For the text-containing cell, return its midpoint in (x, y) coordinate format. 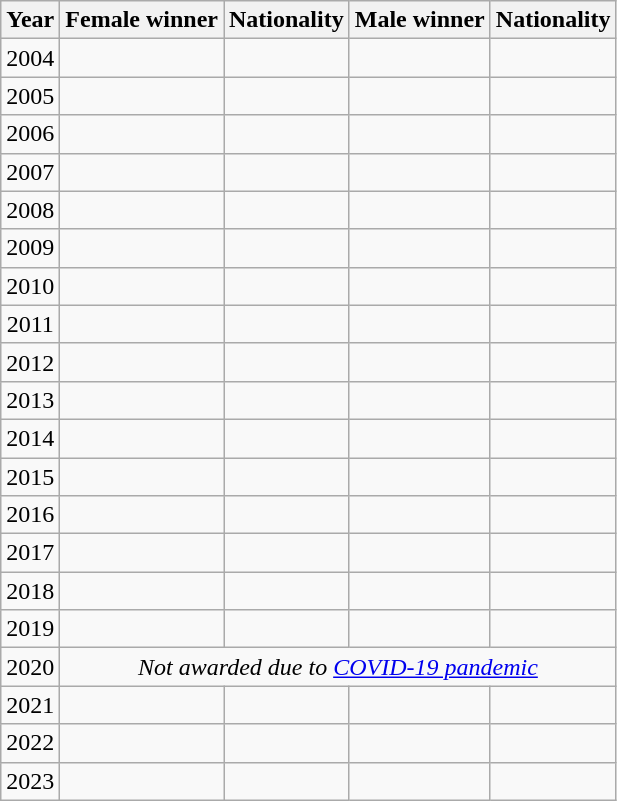
2023 (30, 781)
2021 (30, 705)
Year (30, 20)
2020 (30, 667)
2015 (30, 477)
Not awarded due to COVID-19 pandemic (338, 667)
2009 (30, 248)
2011 (30, 324)
Male winner (420, 20)
2008 (30, 210)
2007 (30, 172)
2018 (30, 591)
2014 (30, 438)
2016 (30, 515)
2022 (30, 743)
2004 (30, 58)
2013 (30, 400)
2019 (30, 629)
2017 (30, 553)
2005 (30, 96)
Female winner (142, 20)
2010 (30, 286)
2012 (30, 362)
2006 (30, 134)
